Extract the [x, y] coordinate from the center of the cell holding the provided text.  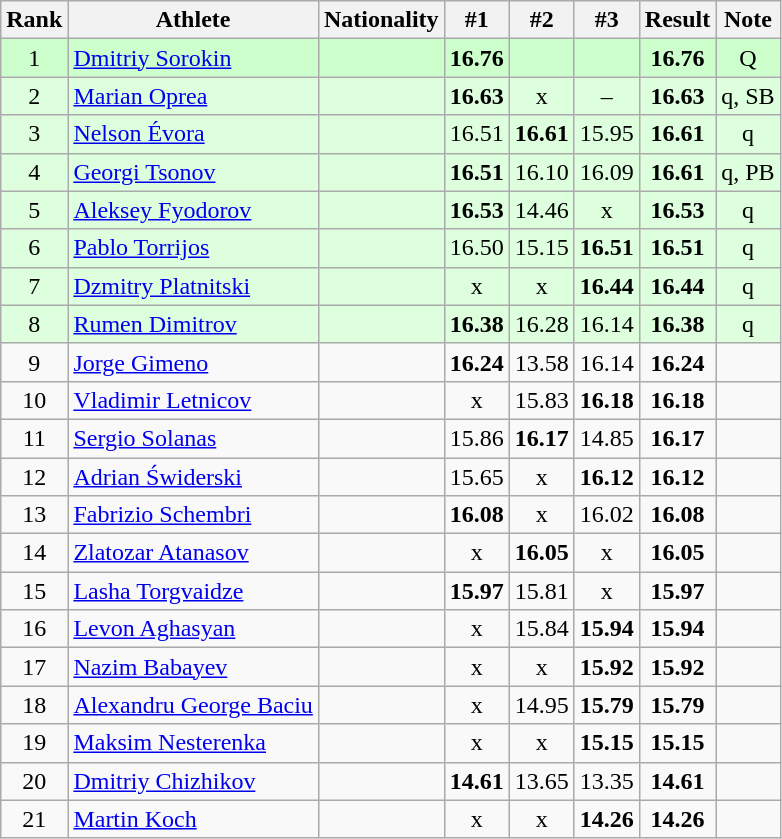
Marian Oprea [194, 96]
Jorge Gimeno [194, 362]
Nazim Babayev [194, 667]
16.09 [606, 172]
Note [748, 20]
Nationality [381, 20]
6 [34, 248]
11 [34, 438]
16.28 [542, 324]
Athlete [194, 20]
Q [748, 58]
Fabrizio Schembri [194, 515]
16.10 [542, 172]
q, SB [748, 96]
17 [34, 667]
13.65 [542, 781]
#3 [606, 20]
Maksim Nesterenka [194, 743]
12 [34, 477]
20 [34, 781]
4 [34, 172]
3 [34, 134]
Alexandru George Baciu [194, 705]
Rumen Dimitrov [194, 324]
#2 [542, 20]
– [606, 96]
10 [34, 400]
q, PB [748, 172]
Lasha Torgvaidze [194, 591]
21 [34, 819]
15.86 [476, 438]
2 [34, 96]
15.65 [476, 477]
Vladimir Letnicov [194, 400]
15.95 [606, 134]
Nelson Évora [194, 134]
Dmitriy Chizhikov [194, 781]
16.02 [606, 515]
Dzmitry Platnitski [194, 286]
Result [677, 20]
Rank [34, 20]
Georgi Tsonov [194, 172]
19 [34, 743]
Levon Aghasyan [194, 629]
14.85 [606, 438]
#1 [476, 20]
5 [34, 210]
8 [34, 324]
9 [34, 362]
15.81 [542, 591]
13.35 [606, 781]
1 [34, 58]
14 [34, 553]
16 [34, 629]
Pablo Torrijos [194, 248]
Sergio Solanas [194, 438]
Martin Koch [194, 819]
13.58 [542, 362]
15.84 [542, 629]
14.95 [542, 705]
Aleksey Fyodorov [194, 210]
7 [34, 286]
Zlatozar Atanasov [194, 553]
Dmitriy Sorokin [194, 58]
18 [34, 705]
16.50 [476, 248]
Adrian Świderski [194, 477]
14.46 [542, 210]
13 [34, 515]
15.83 [542, 400]
15 [34, 591]
